Scan for the cell matching the given text and deliver its (X, Y) coordinate at center. 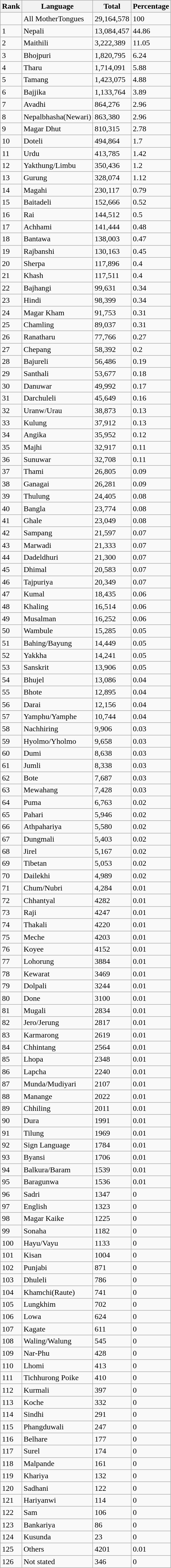
4201 (112, 1549)
63 (11, 790)
0.48 (151, 227)
Tajpuriya (57, 582)
1133 (112, 1243)
36 (11, 459)
Danuwar (57, 386)
1991 (112, 1121)
1.42 (151, 153)
Thami (57, 472)
Tilung (57, 1133)
Raji (57, 912)
Bankariya (57, 1525)
702 (112, 1304)
Bajhangi (57, 288)
291 (112, 1415)
0.47 (151, 239)
Done (57, 998)
Tamang (57, 80)
Lohorung (57, 962)
Athpahariya (57, 827)
34 (11, 435)
Bhujel (57, 680)
Rank (11, 6)
Nar-Phu (57, 1353)
60 (11, 753)
Achhami (57, 227)
Tharu (57, 68)
Jumli (57, 766)
18 (11, 239)
43 (11, 545)
19 (11, 251)
85 (11, 1059)
50 (11, 631)
871 (112, 1268)
Yamphu/Yamphe (57, 716)
12,895 (112, 692)
118 (11, 1463)
Magar Dhut (57, 129)
23,049 (112, 521)
1,714,091 (112, 68)
88 (11, 1096)
Ganagai (57, 484)
125 (11, 1549)
115 (11, 1427)
99,631 (112, 288)
99 (11, 1231)
328,074 (112, 178)
13 (11, 178)
102 (11, 1268)
121 (11, 1500)
2564 (112, 1047)
Chum/Nubri (57, 888)
6,763 (112, 802)
Others (57, 1549)
81 (11, 1010)
Hariyanwi (57, 1500)
4,989 (112, 876)
Khariya (57, 1476)
138,003 (112, 239)
1,423,075 (112, 80)
10 (11, 141)
16,252 (112, 619)
104 (11, 1292)
39 (11, 496)
Surel (57, 1451)
428 (112, 1353)
33 (11, 423)
105 (11, 1304)
177 (112, 1439)
13,906 (112, 668)
3469 (112, 974)
120 (11, 1488)
8,638 (112, 753)
48 (11, 606)
332 (112, 1402)
41 (11, 521)
Bajjika (57, 92)
123 (11, 1525)
4247 (112, 912)
Balkura/Baram (57, 1170)
Kisan (57, 1255)
97 (11, 1206)
20,583 (112, 570)
864,276 (112, 104)
Ghale (57, 521)
80 (11, 998)
113 (11, 1402)
141,444 (112, 227)
Sam (57, 1512)
0.12 (151, 435)
152,666 (112, 202)
109 (11, 1353)
3884 (112, 962)
3 (11, 55)
5.88 (151, 68)
Byansi (57, 1158)
14 (11, 190)
0.79 (151, 190)
Jirel (57, 851)
7,428 (112, 790)
117,511 (112, 276)
Baitadeli (57, 202)
77,766 (112, 337)
Sherpa (57, 263)
116 (11, 1439)
23,774 (112, 508)
18,435 (112, 594)
110 (11, 1366)
Phangduwali (57, 1427)
11 (11, 153)
786 (112, 1280)
Bahing/Bayung (57, 643)
26 (11, 337)
1,820,795 (112, 55)
46 (11, 582)
15,285 (112, 631)
13,084,457 (112, 31)
108 (11, 1341)
51 (11, 643)
40 (11, 508)
101 (11, 1255)
42 (11, 533)
2348 (112, 1059)
72 (11, 900)
611 (112, 1329)
20 (11, 263)
49,992 (112, 386)
27 (11, 349)
9 (11, 129)
58 (11, 729)
230,117 (112, 190)
56,486 (112, 362)
112 (11, 1390)
90 (11, 1121)
0.19 (151, 362)
Language (57, 6)
Dadeldhuri (57, 558)
1.7 (151, 141)
12,156 (112, 704)
Rajbanshi (57, 251)
20,349 (112, 582)
Ranatharu (57, 337)
Baragunwa (57, 1182)
Chamling (57, 325)
Thulung (57, 496)
Koyee (57, 949)
91,753 (112, 312)
2.78 (151, 129)
119 (11, 1476)
16,514 (112, 606)
17 (11, 227)
Sign Language (57, 1145)
Koche (57, 1402)
103 (11, 1280)
1539 (112, 1170)
Lungkhim (57, 1304)
Bangla (57, 508)
Dhuleli (57, 1280)
Khamchi(Raute) (57, 1292)
49 (11, 619)
2022 (112, 1096)
Majhi (57, 447)
55 (11, 692)
5,946 (112, 815)
Santhali (57, 374)
Marwadi (57, 545)
84 (11, 1047)
1.2 (151, 166)
74 (11, 925)
111 (11, 1378)
79 (11, 986)
Wambule (57, 631)
32 (11, 410)
56 (11, 704)
67 (11, 839)
Sampang (57, 533)
Dumi (57, 753)
Mewahang (57, 790)
Bhote (57, 692)
94 (11, 1170)
Darai (57, 704)
2 (11, 43)
82 (11, 1023)
Lhopa (57, 1059)
62 (11, 778)
77 (11, 962)
28 (11, 362)
2107 (112, 1084)
Sunuwar (57, 459)
Khaling (57, 606)
9,906 (112, 729)
5,167 (112, 851)
545 (112, 1341)
65 (11, 815)
Urdu (57, 153)
Sindhi (57, 1415)
Percentage (151, 6)
0.2 (151, 349)
161 (112, 1463)
12 (11, 166)
413 (112, 1366)
Kumal (57, 594)
1 (11, 31)
Tichhurong Poike (57, 1378)
126 (11, 1562)
2834 (112, 1010)
Kurmali (57, 1390)
1536 (112, 1182)
5,053 (112, 863)
Dura (57, 1121)
Rai (57, 215)
Avadhi (57, 104)
Sanskrit (57, 668)
45,649 (112, 398)
Darchuleli (57, 398)
624 (112, 1316)
4.88 (151, 80)
32,708 (112, 459)
37,912 (112, 423)
Yakthung/Limbu (57, 166)
93 (11, 1158)
98 (11, 1219)
98,399 (112, 300)
1225 (112, 1219)
2619 (112, 1035)
21,300 (112, 558)
124 (11, 1537)
Doteli (57, 141)
174 (112, 1451)
21,333 (112, 545)
Puma (57, 802)
Magar Kaike (57, 1219)
Dhimal (57, 570)
8,338 (112, 766)
2011 (112, 1108)
1784 (112, 1145)
Kagate (57, 1329)
Tibetan (57, 863)
3100 (112, 998)
All MotherTongues (57, 19)
54 (11, 680)
1706 (112, 1158)
7,687 (112, 778)
3244 (112, 986)
Hyolmo/Yholmo (57, 741)
31 (11, 398)
38 (11, 484)
1004 (112, 1255)
14,241 (112, 655)
3.89 (151, 92)
57 (11, 716)
45 (11, 570)
350,436 (112, 166)
Dungmali (57, 839)
89 (11, 1108)
5,580 (112, 827)
66 (11, 827)
59 (11, 741)
4282 (112, 900)
11.05 (151, 43)
71 (11, 888)
346 (112, 1562)
Chepang (57, 349)
0.16 (151, 398)
Malpande (57, 1463)
1969 (112, 1133)
Kewarat (57, 974)
410 (112, 1378)
Khash (57, 276)
15 (11, 202)
397 (112, 1390)
53 (11, 668)
68 (11, 851)
Lapcha (57, 1072)
89,037 (112, 325)
Hayu/Vayu (57, 1243)
Gurung (57, 178)
Karmarong (57, 1035)
24 (11, 312)
1182 (112, 1231)
4 (11, 68)
863,380 (112, 116)
38,873 (112, 410)
0.27 (151, 337)
26,805 (112, 472)
1323 (112, 1206)
69 (11, 863)
21,597 (112, 533)
53,677 (112, 374)
24,405 (112, 496)
Chhintang (57, 1047)
247 (112, 1427)
16 (11, 215)
35 (11, 447)
Meche (57, 937)
29 (11, 374)
494,864 (112, 141)
Nepali (57, 31)
Kusunda (57, 1537)
37 (11, 472)
Lowa (57, 1316)
0.5 (151, 215)
8 (11, 116)
Belhare (57, 1439)
64 (11, 802)
Pahari (57, 815)
Magar Kham (57, 312)
Bote (57, 778)
Jero/Jerung (57, 1023)
Chhantyal (57, 900)
35,952 (112, 435)
130,163 (112, 251)
4203 (112, 937)
1.12 (151, 178)
4152 (112, 949)
13,086 (112, 680)
47 (11, 594)
English (57, 1206)
2817 (112, 1023)
Lhomi (57, 1366)
5,403 (112, 839)
413,785 (112, 153)
0.17 (151, 386)
117 (11, 1451)
95 (11, 1182)
Punjabi (57, 1268)
9,658 (112, 741)
Angika (57, 435)
30 (11, 386)
21 (11, 276)
29,164,578 (112, 19)
58,392 (112, 349)
3,222,389 (112, 43)
52 (11, 655)
6.24 (151, 55)
144,512 (112, 215)
Maithili (57, 43)
0.52 (151, 202)
Nepalbhasha(Newari) (57, 116)
91 (11, 1133)
76 (11, 949)
25 (11, 325)
75 (11, 937)
6 (11, 92)
44.86 (151, 31)
Dailekhi (57, 876)
78 (11, 974)
92 (11, 1145)
0.45 (151, 251)
0.18 (151, 374)
26,281 (112, 484)
87 (11, 1084)
32,917 (112, 447)
5 (11, 80)
Bantawa (57, 239)
Total (112, 6)
Nachhiring (57, 729)
117,896 (112, 263)
Kulung (57, 423)
741 (112, 1292)
Chhiling (57, 1108)
83 (11, 1035)
70 (11, 876)
Yakkha (57, 655)
810,315 (112, 129)
1347 (112, 1194)
Musalman (57, 619)
22 (11, 288)
1,133,764 (112, 92)
Sadri (57, 1194)
61 (11, 766)
Sadhani (57, 1488)
4,284 (112, 888)
Mugali (57, 1010)
132 (112, 1476)
Munda/Mudiyari (57, 1084)
Hindi (57, 300)
14,449 (112, 643)
Bhojpuri (57, 55)
Uranw/Urau (57, 410)
44 (11, 558)
Dolpali (57, 986)
4220 (112, 925)
Thakali (57, 925)
Waling/Walung (57, 1341)
73 (11, 912)
96 (11, 1194)
7 (11, 104)
2240 (112, 1072)
Manange (57, 1096)
107 (11, 1329)
Sonaha (57, 1231)
Bajureli (57, 362)
Magahi (57, 190)
Not stated (57, 1562)
10,744 (112, 716)
